Scan for the cell matching the given text and deliver its (x, y) coordinate at center. 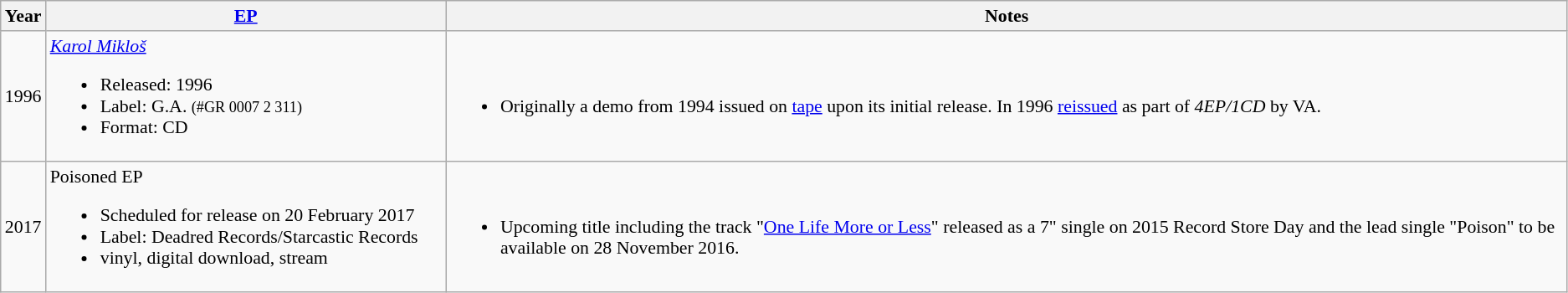
EP (246, 15)
Year (23, 15)
Poisoned EPScheduled for release on 20 February 2017Label: Deadred Records/Starcastic Records vinyl, digital download, stream (246, 226)
2017 (23, 226)
Notes (1007, 15)
1996 (23, 95)
Originally a demo from 1994 issued on tape upon its initial release. In 1996 reissued as part of 4EP/1CD by VA. (1007, 95)
Karol MiklošReleased: 1996Label: G.A. (#GR 0007 2 311)Format: CD (246, 95)
